Detect which cell encompasses the target text, then output its [x, y] center coordinate. 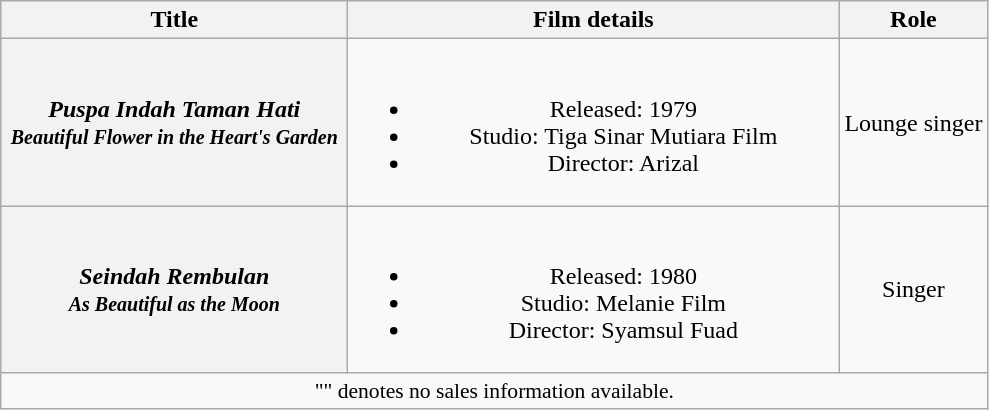
Film details [594, 20]
Puspa Indah Taman HatiBeautiful Flower in the Heart's Garden [174, 122]
Seindah RembulanAs Beautiful as the Moon [174, 290]
Released: 1980Studio: Melanie FilmDirector: Syamsul Fuad [594, 290]
Lounge singer [914, 122]
Role [914, 20]
Title [174, 20]
"" denotes no sales information available. [494, 391]
Singer [914, 290]
Released: 1979Studio: Tiga Sinar Mutiara FilmDirector: Arizal [594, 122]
